Return (X, Y) of the center of cell containing provided text 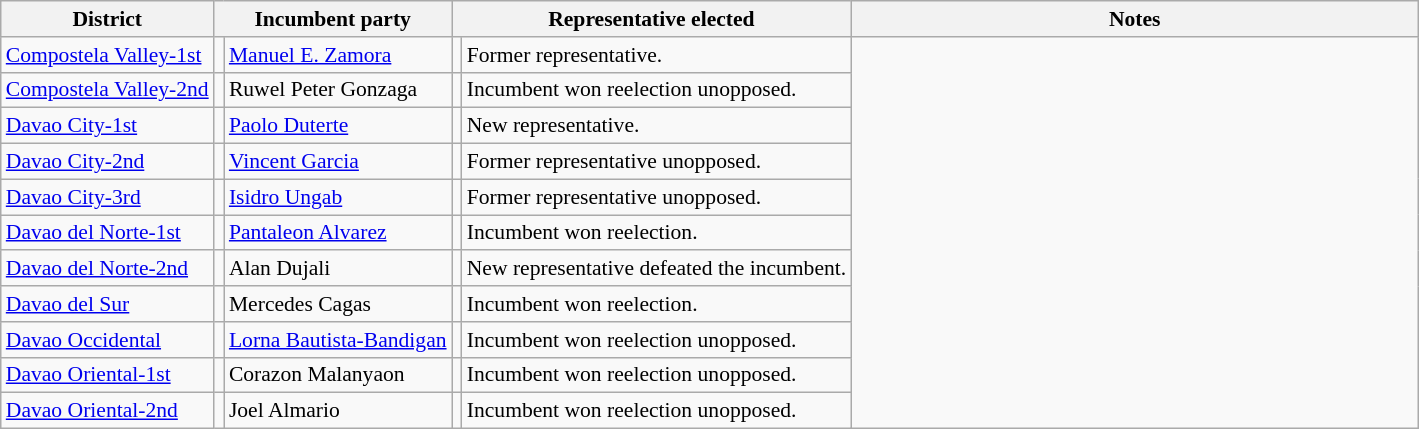
Alan Dujali (338, 269)
Former representative. (657, 55)
District (108, 19)
Davao City-3rd (108, 197)
Pantaleon Alvarez (338, 233)
Ruwel Peter Gonzaga (338, 90)
Notes (1134, 19)
Compostela Valley-1st (108, 55)
Davao del Norte-2nd (108, 269)
Davao Occidental (108, 340)
New representative. (657, 126)
Davao City-1st (108, 126)
Vincent Garcia (338, 162)
Paolo Duterte (338, 126)
Davao del Norte-1st (108, 233)
Incumbent party (333, 19)
Isidro Ungab (338, 197)
New representative defeated the incumbent. (657, 269)
Davao del Sur (108, 304)
Manuel E. Zamora (338, 55)
Mercedes Cagas (338, 304)
Representative elected (652, 19)
Davao Oriental-1st (108, 375)
Joel Almario (338, 411)
Davao City-2nd (108, 162)
Davao Oriental-2nd (108, 411)
Lorna Bautista-Bandigan (338, 340)
Compostela Valley-2nd (108, 90)
Corazon Malanyaon (338, 375)
